Extract the [X, Y] coordinate from the center of the cell holding the provided text.  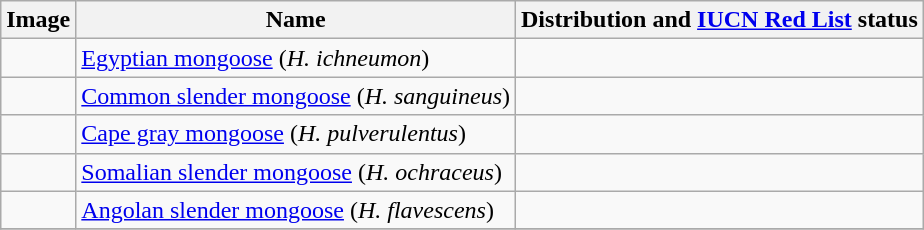
Name [296, 20]
Cape gray mongoose (H. pulverulentus) [296, 134]
Angolan slender mongoose (H. flavescens) [296, 210]
Image [38, 20]
Common slender mongoose (H. sanguineus) [296, 96]
Distribution and IUCN Red List status [720, 20]
Egyptian mongoose (H. ichneumon) [296, 58]
Somalian slender mongoose (H. ochraceus) [296, 172]
